Extract the (x, y) coordinate from the center of the cell holding the provided text.  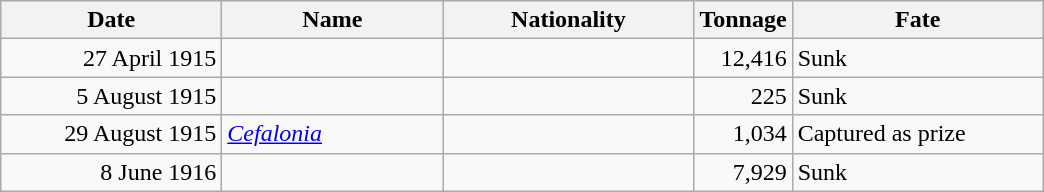
225 (743, 96)
1,034 (743, 134)
29 August 1915 (112, 134)
Name (332, 20)
27 April 1915 (112, 58)
Tonnage (743, 20)
Date (112, 20)
Nationality (568, 20)
12,416 (743, 58)
Captured as prize (918, 134)
Cefalonia (332, 134)
8 June 1916 (112, 172)
Fate (918, 20)
7,929 (743, 172)
5 August 1915 (112, 96)
